For the text-containing cell, return its midpoint in [X, Y] coordinate format. 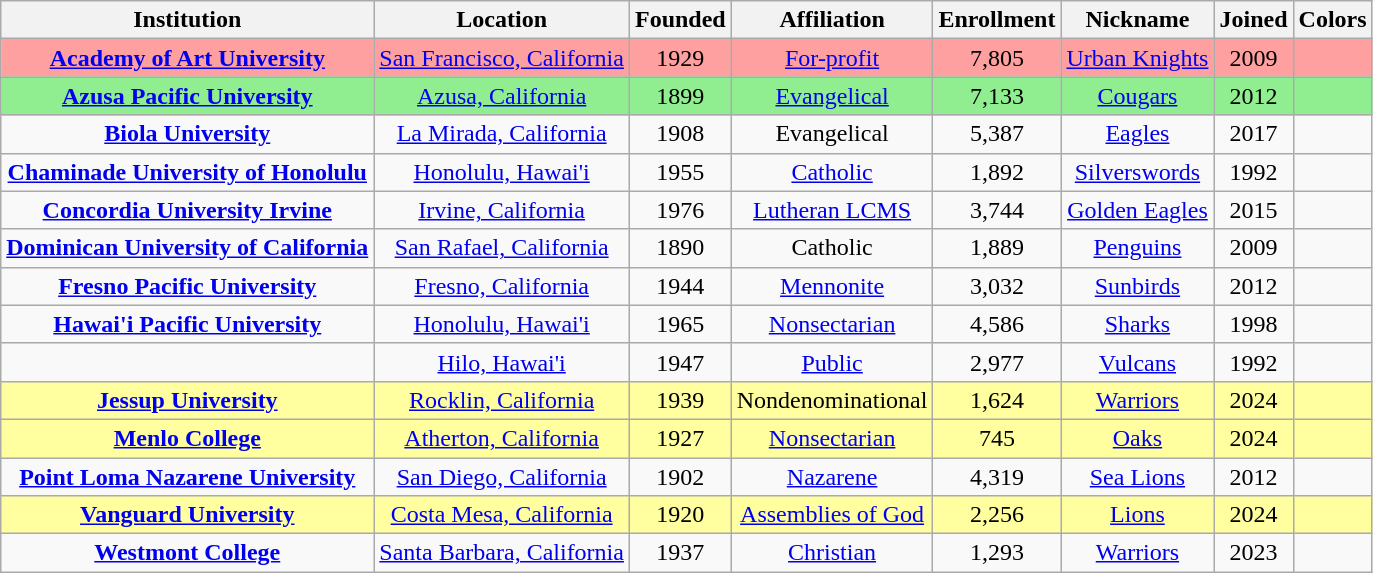
Sharks [1138, 324]
Dominican University of California [188, 248]
1,293 [997, 553]
Atherton, California [502, 438]
Eagles [1138, 134]
Penguins [1138, 248]
1890 [680, 248]
1,892 [997, 172]
Urban Knights [1138, 58]
Fresno Pacific University [188, 286]
Lutheran LCMS [832, 210]
1,889 [997, 248]
Cougars [1138, 96]
2015 [1254, 210]
Santa Barbara, California [502, 553]
1965 [680, 324]
Public [832, 362]
Nazarene [832, 477]
Founded [680, 20]
Colors [1332, 20]
1937 [680, 553]
Biola University [188, 134]
3,032 [997, 286]
Assemblies of God [832, 515]
Costa Mesa, California [502, 515]
Azusa, California [502, 96]
3,744 [997, 210]
Westmont College [188, 553]
Christian [832, 553]
San Rafael, California [502, 248]
Joined [1254, 20]
Silverswords [1138, 172]
1998 [1254, 324]
1976 [680, 210]
2017 [1254, 134]
Nickname [1138, 20]
Fresno, California [502, 286]
2023 [1254, 553]
Affiliation [832, 20]
1927 [680, 438]
1920 [680, 515]
1902 [680, 477]
5,387 [997, 134]
Sea Lions [1138, 477]
Lions [1138, 515]
Rocklin, California [502, 400]
Mennonite [832, 286]
Point Loma Nazarene University [188, 477]
Academy of Art University [188, 58]
1899 [680, 96]
Vulcans [1138, 362]
1955 [680, 172]
San Diego, California [502, 477]
Irvine, California [502, 210]
For-profit [832, 58]
Institution [188, 20]
2,256 [997, 515]
Hilo, Hawai'i [502, 362]
Vanguard University [188, 515]
Golden Eagles [1138, 210]
Azusa Pacific University [188, 96]
1908 [680, 134]
2,977 [997, 362]
La Mirada, California [502, 134]
745 [997, 438]
Menlo College [188, 438]
1,624 [997, 400]
7,133 [997, 96]
San Francisco, California [502, 58]
Oaks [1138, 438]
Location [502, 20]
4,319 [997, 477]
Jessup University [188, 400]
4,586 [997, 324]
Concordia University Irvine [188, 210]
Chaminade University of Honolulu [188, 172]
1944 [680, 286]
1929 [680, 58]
Nondenominational [832, 400]
1947 [680, 362]
7,805 [997, 58]
Hawai'i Pacific University [188, 324]
1939 [680, 400]
Sunbirds [1138, 286]
Enrollment [997, 20]
